Search for the cell housing the specified text and yield its [X, Y] center coordinate. 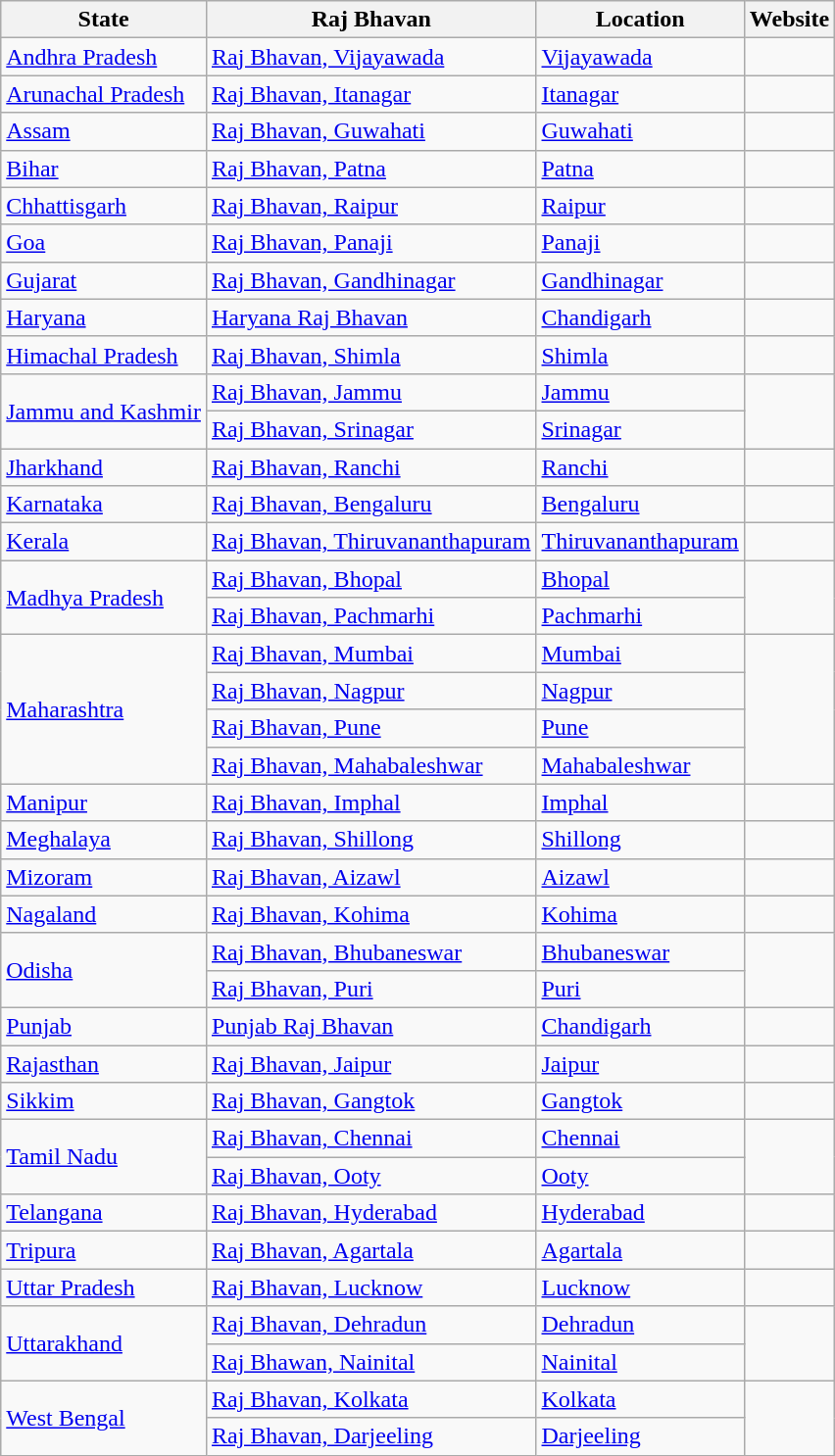
Uttar Pradesh [104, 1287]
Puri [640, 989]
Goa [104, 243]
Tripura [104, 1250]
Madhya Pradesh [104, 598]
Shillong [640, 840]
Haryana Raj Bhavan [370, 317]
Ooty [640, 1176]
Haryana [104, 317]
Raj Bhavan, Ranchi [370, 467]
Pachmarhi [640, 616]
Punjab [104, 1026]
Raj Bhavan, Dehradun [370, 1325]
Kolkata [640, 1399]
Raj Bhawan, Nainital [370, 1362]
Bihar [104, 169]
Raipur [640, 206]
Raj Bhavan, Jammu [370, 392]
Raj Bhavan, Shillong [370, 840]
Mumbai [640, 654]
Bengaluru [640, 505]
Hyderabad [640, 1213]
Raj Bhavan, Ooty [370, 1176]
West Bengal [104, 1418]
Mizoram [104, 877]
Tamil Nadu [104, 1157]
Raj Bhavan, Imphal [370, 802]
Nainital [640, 1362]
Jaipur [640, 1063]
Raj Bhavan, Thiruvananthapuram [370, 542]
Raj Bhavan, Darjeeling [370, 1436]
Odisha [104, 970]
Guwahati [640, 131]
Assam [104, 131]
Andhra Pradesh [104, 57]
State [104, 20]
Sikkim [104, 1101]
Gandhinagar [640, 280]
Telangana [104, 1213]
Raj Bhavan, Shimla [370, 355]
Raj Bhavan, Panaji [370, 243]
Raj Bhavan, Chennai [370, 1139]
Thiruvananthapuram [640, 542]
Raj Bhavan, Kohima [370, 914]
Raj Bhavan, Vijayawada [370, 57]
Chennai [640, 1139]
Raj Bhavan, Srinagar [370, 429]
Raj Bhavan, Bengaluru [370, 505]
Location [640, 20]
Pune [640, 728]
Manipur [104, 802]
Vijayawada [640, 57]
Karnataka [104, 505]
Itanagar [640, 94]
Website [789, 20]
Jammu and Kashmir [104, 411]
Raj Bhavan, Guwahati [370, 131]
Gujarat [104, 280]
Kerala [104, 542]
Raj Bhavan, Bhubaneswar [370, 951]
Chhattisgarh [104, 206]
Nagaland [104, 914]
Mahabaleshwar [640, 765]
Raj Bhavan, Kolkata [370, 1399]
Raj Bhavan, Mumbai [370, 654]
Bhubaneswar [640, 951]
Raj Bhavan [370, 20]
Ranchi [640, 467]
Raj Bhavan, Gandhinagar [370, 280]
Raj Bhavan, Patna [370, 169]
Rajasthan [104, 1063]
Bhopal [640, 579]
Raj Bhavan, Raipur [370, 206]
Punjab Raj Bhavan [370, 1026]
Raj Bhavan, Pachmarhi [370, 616]
Raj Bhavan, Aizawl [370, 877]
Kohima [640, 914]
Raj Bhavan, Nagpur [370, 691]
Srinagar [640, 429]
Raj Bhavan, Agartala [370, 1250]
Lucknow [640, 1287]
Maharashtra [104, 709]
Jharkhand [104, 467]
Raj Bhavan, Hyderabad [370, 1213]
Patna [640, 169]
Himachal Pradesh [104, 355]
Raj Bhavan, Gangtok [370, 1101]
Jammu [640, 392]
Darjeeling [640, 1436]
Aizawl [640, 877]
Uttarakhand [104, 1343]
Arunachal Pradesh [104, 94]
Raj Bhavan, Itanagar [370, 94]
Raj Bhavan, Lucknow [370, 1287]
Shimla [640, 355]
Panaji [640, 243]
Raj Bhavan, Puri [370, 989]
Meghalaya [104, 840]
Raj Bhavan, Mahabaleshwar [370, 765]
Agartala [640, 1250]
Gangtok [640, 1101]
Raj Bhavan, Pune [370, 728]
Nagpur [640, 691]
Dehradun [640, 1325]
Raj Bhavan, Jaipur [370, 1063]
Raj Bhavan, Bhopal [370, 579]
Imphal [640, 802]
